Extract the [x, y] coordinate from the center of the cell holding the provided text.  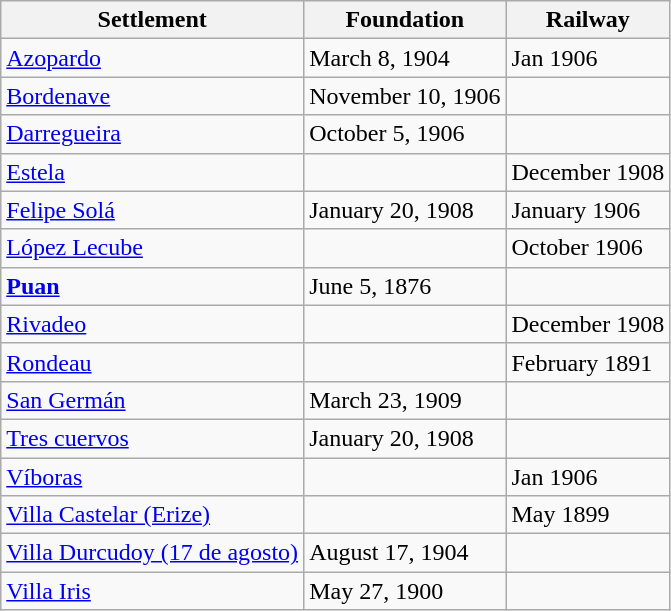
October 5, 1906 [405, 134]
Estela [152, 172]
Foundation [405, 20]
November 10, 1906 [405, 96]
Villa Castelar (Erize) [152, 515]
February 1891 [588, 362]
Settlement [152, 20]
Azopardo [152, 58]
Rivadeo [152, 324]
López Lecube [152, 248]
March 23, 1909 [405, 400]
Villa Durcudoy (17 de agosto) [152, 553]
May 1899 [588, 515]
Felipe Solá [152, 210]
March 8, 1904 [405, 58]
Rondeau [152, 362]
August 17, 1904 [405, 553]
San Germán [152, 400]
January 1906 [588, 210]
Darregueira [152, 134]
Víboras [152, 477]
October 1906 [588, 248]
June 5, 1876 [405, 286]
Bordenave [152, 96]
Tres cuervos [152, 438]
Villa Iris [152, 591]
Puan [152, 286]
May 27, 1900 [405, 591]
Railway [588, 20]
